Extract the (x, y) coordinate from the center of the cell holding the provided text.  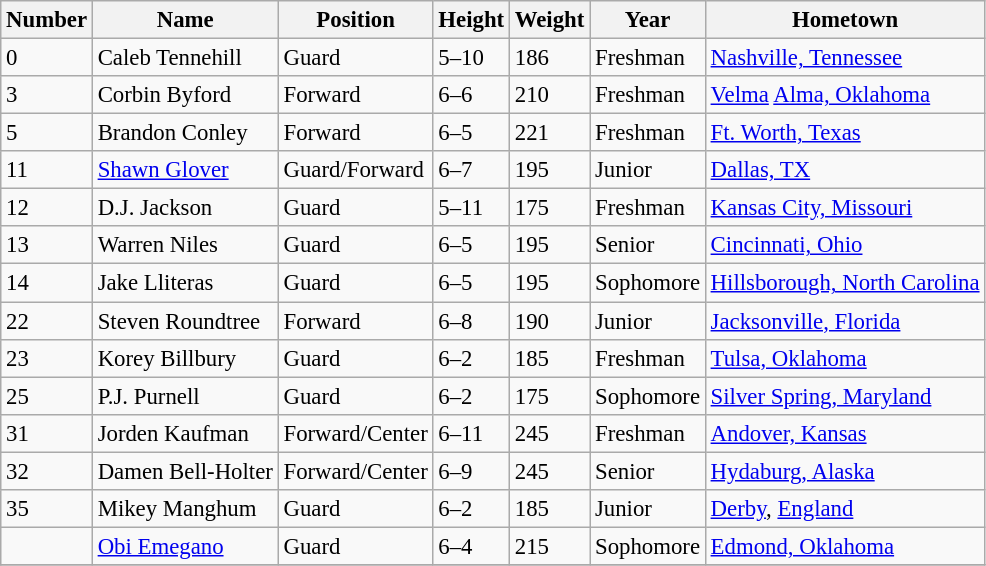
5 (47, 133)
Hillsborough, North Carolina (845, 283)
22 (47, 321)
0 (47, 58)
Hydaburg, Alaska (845, 471)
Korey Billbury (185, 358)
23 (47, 358)
6–8 (471, 321)
Number (47, 20)
215 (549, 546)
25 (47, 396)
Velma Alma, Oklahoma (845, 95)
14 (47, 283)
Hometown (845, 20)
D.J. Jackson (185, 208)
Ft. Worth, Texas (845, 133)
Silver Spring, Maryland (845, 396)
Kansas City, Missouri (845, 208)
6–7 (471, 170)
Height (471, 20)
5–10 (471, 58)
Obi Emegano (185, 546)
Shawn Glover (185, 170)
31 (47, 433)
Year (648, 20)
12 (47, 208)
Weight (549, 20)
Mikey Manghum (185, 509)
35 (47, 509)
Position (356, 20)
210 (549, 95)
Jorden Kaufman (185, 433)
32 (47, 471)
Derby, England (845, 509)
Corbin Byford (185, 95)
Damen Bell-Holter (185, 471)
6–6 (471, 95)
Warren Niles (185, 245)
13 (47, 245)
221 (549, 133)
3 (47, 95)
11 (47, 170)
P.J. Purnell (185, 396)
Cincinnati, Ohio (845, 245)
186 (549, 58)
Brandon Conley (185, 133)
6–4 (471, 546)
Dallas, TX (845, 170)
Edmond, Oklahoma (845, 546)
6–11 (471, 433)
Steven Roundtree (185, 321)
Caleb Tennehill (185, 58)
5–11 (471, 208)
Nashville, Tennessee (845, 58)
Andover, Kansas (845, 433)
Name (185, 20)
Jacksonville, Florida (845, 321)
Guard/Forward (356, 170)
Jake Lliteras (185, 283)
6–9 (471, 471)
190 (549, 321)
Tulsa, Oklahoma (845, 358)
